Output the [X, Y] coordinate of the center of the cell containing the given text.  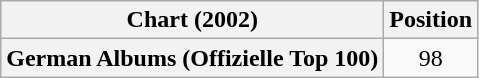
98 [431, 58]
Chart (2002) [192, 20]
German Albums (Offizielle Top 100) [192, 58]
Position [431, 20]
